Scan for the cell matching the given text and deliver its [X, Y] coordinate at center. 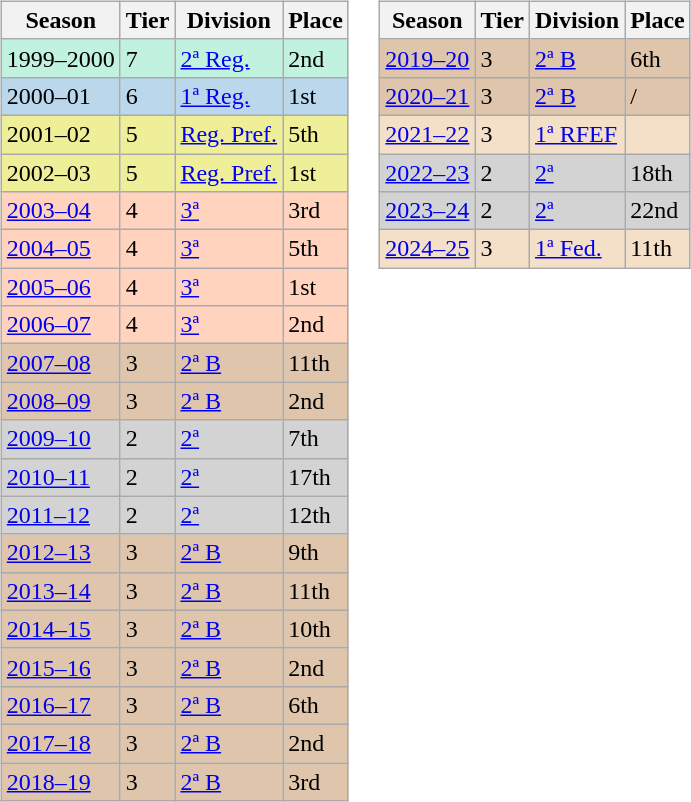
12th [316, 515]
9th [316, 553]
1ª Fed. [578, 249]
2007–08 [60, 363]
22nd [658, 211]
2021–22 [428, 134]
2001–02 [60, 134]
7 [148, 58]
1ª Reg. [229, 96]
2000–01 [60, 96]
2009–10 [60, 439]
1999–2000 [60, 58]
2011–12 [60, 515]
10th [316, 629]
2004–05 [60, 249]
2010–11 [60, 477]
2003–04 [60, 211]
2ª Reg. [229, 58]
2023–24 [428, 211]
2013–14 [60, 591]
2022–23 [428, 173]
2016–17 [60, 705]
2024–25 [428, 249]
18th [658, 173]
6 [148, 96]
2006–07 [60, 325]
2020–21 [428, 96]
2019–20 [428, 58]
2014–15 [60, 629]
2008–09 [60, 401]
2015–16 [60, 667]
2002–03 [60, 173]
17th [316, 477]
/ [658, 96]
2018–19 [60, 781]
1ª RFEF [578, 134]
2005–06 [60, 287]
7th [316, 439]
2012–13 [60, 553]
2017–18 [60, 743]
